Detect which cell encompasses the target text, then output its [x, y] center coordinate. 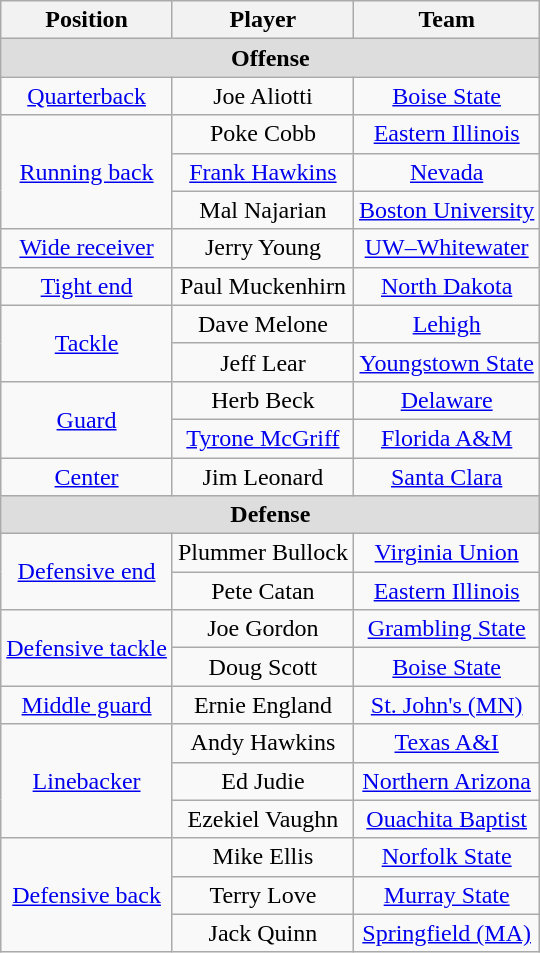
Running back [87, 172]
Murray State [446, 895]
Joe Gordon [262, 629]
Nevada [446, 172]
Offense [270, 58]
Florida A&M [446, 438]
Ernie England [262, 705]
St. John's (MN) [446, 705]
Team [446, 20]
Ouachita Baptist [446, 819]
Defensive back [87, 895]
Player [262, 20]
Youngstown State [446, 362]
Frank Hawkins [262, 172]
Linebacker [87, 781]
Springfield (MA) [446, 933]
Defense [270, 515]
Grambling State [446, 629]
Tight end [87, 286]
Pete Catan [262, 591]
Center [87, 477]
Quarterback [87, 96]
North Dakota [446, 286]
Wide receiver [87, 248]
Joe Aliotti [262, 96]
Jim Leonard [262, 477]
Ezekiel Vaughn [262, 819]
Jeff Lear [262, 362]
Paul Muckenhirn [262, 286]
Dave Melone [262, 324]
Position [87, 20]
Mal Najarian [262, 210]
Plummer Bullock [262, 553]
Jerry Young [262, 248]
Poke Cobb [262, 134]
Texas A&I [446, 743]
Defensive tackle [87, 648]
Norfolk State [446, 857]
Delaware [446, 400]
Tackle [87, 343]
Lehigh [446, 324]
Andy Hawkins [262, 743]
UW–Whitewater [446, 248]
Defensive end [87, 572]
Boston University [446, 210]
Guard [87, 419]
Santa Clara [446, 477]
Virginia Union [446, 553]
Middle guard [87, 705]
Herb Beck [262, 400]
Tyrone McGriff [262, 438]
Ed Judie [262, 781]
Doug Scott [262, 667]
Northern Arizona [446, 781]
Jack Quinn [262, 933]
Mike Ellis [262, 857]
Terry Love [262, 895]
